Return the (x, y) coordinate for the center point of the cell that contains the specified text.  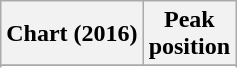
Peakposition (189, 34)
Chart (2016) (72, 34)
